Find where the given text appears and provide that cell's center as (x, y) coordinate. 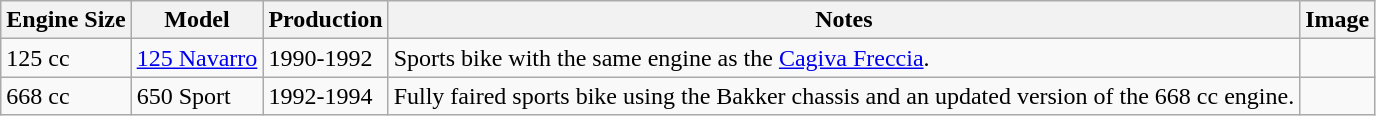
125 cc (66, 58)
Image (1338, 20)
Production (326, 20)
Sports bike with the same engine as the Cagiva Freccia. (844, 58)
1990-1992 (326, 58)
668 cc (66, 96)
Model (197, 20)
125 Navarro (197, 58)
Fully faired sports bike using the Bakker chassis and an updated version of the 668 cc engine. (844, 96)
650 Sport (197, 96)
Notes (844, 20)
Engine Size (66, 20)
1992-1994 (326, 96)
